Scan for the cell matching the given text and deliver its [x, y] coordinate at center. 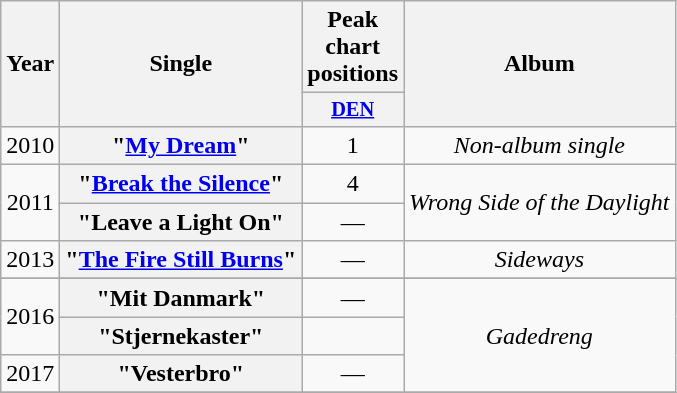
"Stjernekaster" [181, 336]
2016 [30, 317]
"Vesterbro" [181, 374]
Non-album single [540, 145]
Album [540, 64]
"My Dream" [181, 145]
2011 [30, 203]
2013 [30, 260]
"Break the Silence" [181, 184]
4 [353, 184]
1 [353, 145]
"The Fire Still Burns" [181, 260]
DEN [353, 110]
Year [30, 64]
Wrong Side of the Daylight [540, 203]
"Mit Danmark" [181, 298]
"Leave a Light On" [181, 222]
2017 [30, 374]
Sideways [540, 260]
Gadedreng [540, 336]
Single [181, 64]
Peak chart positions [353, 47]
2010 [30, 145]
